Pinpoint the cell where the given text exists, returning its (X, Y) midpoint coordinate. 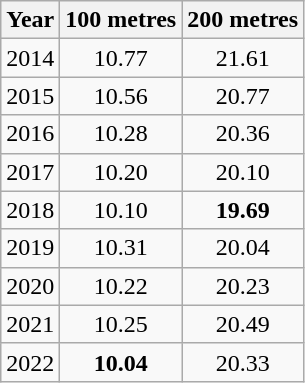
10.77 (121, 58)
10.25 (121, 324)
100 metres (121, 20)
20.49 (243, 324)
21.61 (243, 58)
20.77 (243, 96)
2020 (30, 286)
20.36 (243, 134)
Year (30, 20)
2019 (30, 248)
2014 (30, 58)
2018 (30, 210)
2017 (30, 172)
2015 (30, 96)
2016 (30, 134)
200 metres (243, 20)
10.31 (121, 248)
20.33 (243, 362)
10.22 (121, 286)
10.20 (121, 172)
19.69 (243, 210)
2022 (30, 362)
20.04 (243, 248)
10.56 (121, 96)
10.10 (121, 210)
20.10 (243, 172)
10.28 (121, 134)
10.04 (121, 362)
20.23 (243, 286)
2021 (30, 324)
